Locate the cell with the specified text and output its (X, Y) center coordinate. 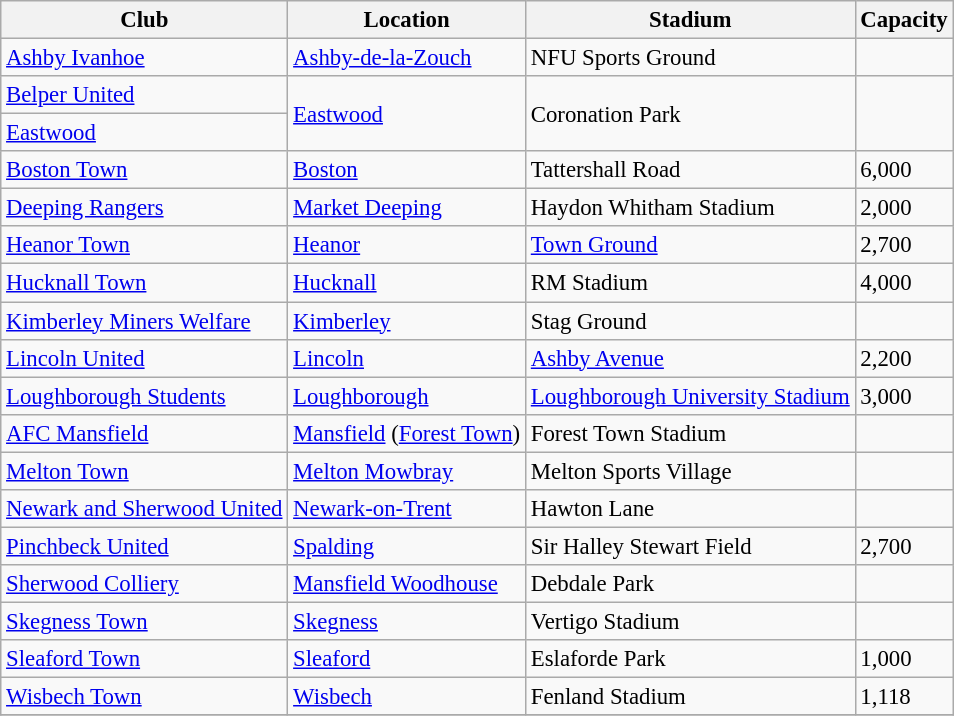
Kimberley Miners Welfare (144, 321)
Hawton Lane (690, 509)
Debdale Park (690, 584)
Ashby Avenue (690, 358)
NFU Sports Ground (690, 58)
Spalding (407, 546)
3,000 (904, 396)
Stag Ground (690, 321)
Capacity (904, 20)
Ashby-de-la-Zouch (407, 58)
Kimberley (407, 321)
Sleaford Town (144, 659)
Location (407, 20)
Haydon Whitham Stadium (690, 208)
Ashby Ivanhoe (144, 58)
Boston (407, 170)
Sir Halley Stewart Field (690, 546)
Fenland Stadium (690, 697)
1,118 (904, 697)
2,200 (904, 358)
Lincoln United (144, 358)
Melton Mowbray (407, 471)
Forest Town Stadium (690, 433)
Hucknall Town (144, 283)
Tattershall Road (690, 170)
Skegness Town (144, 621)
Vertigo Stadium (690, 621)
Town Ground (690, 245)
Sleaford (407, 659)
2,000 (904, 208)
Coronation Park (690, 114)
RM Stadium (690, 283)
Heanor Town (144, 245)
Loughborough University Stadium (690, 396)
Wisbech (407, 697)
Loughborough Students (144, 396)
AFC Mansfield (144, 433)
Deeping Rangers (144, 208)
Newark and Sherwood United (144, 509)
Eslaforde Park (690, 659)
Club (144, 20)
Hucknall (407, 283)
Belper United (144, 95)
6,000 (904, 170)
Wisbech Town (144, 697)
Skegness (407, 621)
Melton Town (144, 471)
Newark-on-Trent (407, 509)
Stadium (690, 20)
Loughborough (407, 396)
Heanor (407, 245)
Boston Town (144, 170)
Mansfield (Forest Town) (407, 433)
Pinchbeck United (144, 546)
4,000 (904, 283)
Market Deeping (407, 208)
Sherwood Colliery (144, 584)
Lincoln (407, 358)
Mansfield Woodhouse (407, 584)
Melton Sports Village (690, 471)
1,000 (904, 659)
